Return (x, y) of the center of cell containing provided text 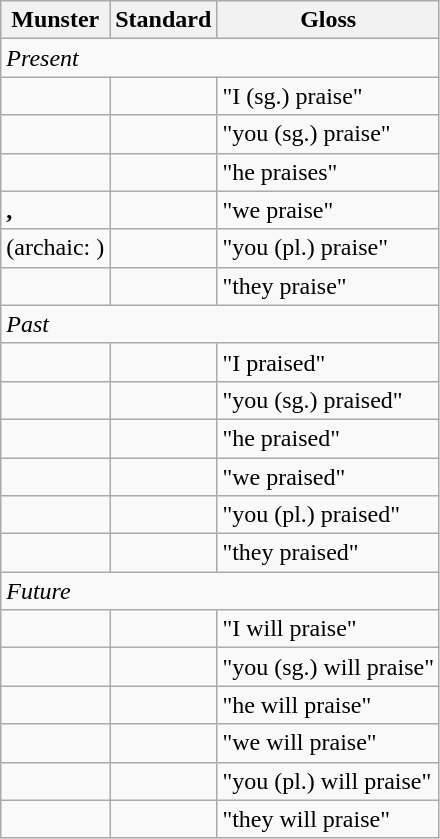
Present (220, 58)
Past (220, 324)
"we praised" (328, 477)
"I (sg.) praise" (328, 96)
"you (sg.) praised" (328, 400)
"he praised" (328, 438)
Munster (56, 20)
"he praises" (328, 172)
"they praise" (328, 286)
"we will praise" (328, 743)
"we praise" (328, 210)
"they praised" (328, 553)
"you (sg.) praise" (328, 134)
(archaic: ) (56, 248)
"they will praise" (328, 819)
"he will praise" (328, 705)
"you (sg.) will praise" (328, 667)
Future (220, 591)
, (56, 210)
"I will praise" (328, 629)
Standard (164, 20)
Gloss (328, 20)
"you (pl.) praise" (328, 248)
"you (pl.) praised" (328, 515)
"you (pl.) will praise" (328, 781)
"I praised" (328, 362)
